From the cell containing the given text, extract its center point as (x, y) coordinate. 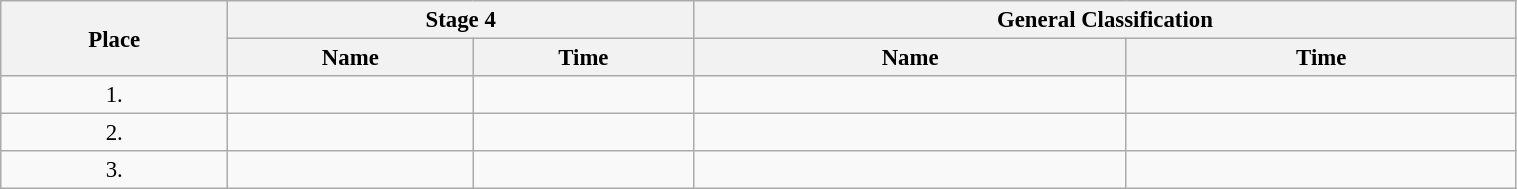
1. (114, 95)
2. (114, 133)
Stage 4 (461, 20)
3. (114, 170)
Place (114, 38)
General Classification (1105, 20)
